Determine the (X, Y) coordinate at the center of the cell enclosing the given text.  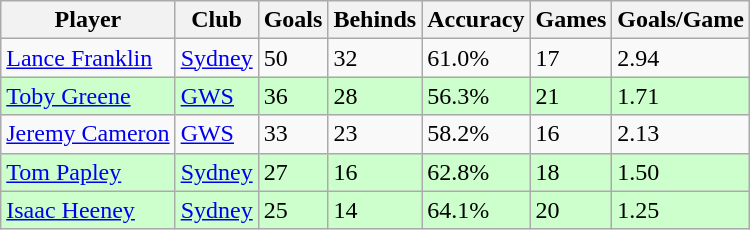
33 (293, 134)
Behinds (375, 20)
25 (293, 210)
64.1% (476, 210)
Player (88, 20)
Goals (293, 20)
32 (375, 58)
14 (375, 210)
Accuracy (476, 20)
Jeremy Cameron (88, 134)
18 (571, 172)
1.25 (681, 210)
Club (216, 20)
1.50 (681, 172)
27 (293, 172)
36 (293, 96)
58.2% (476, 134)
Lance Franklin (88, 58)
Goals/Game (681, 20)
Games (571, 20)
Tom Papley (88, 172)
17 (571, 58)
62.8% (476, 172)
28 (375, 96)
Toby Greene (88, 96)
50 (293, 58)
56.3% (476, 96)
23 (375, 134)
1.71 (681, 96)
2.94 (681, 58)
61.0% (476, 58)
21 (571, 96)
20 (571, 210)
2.13 (681, 134)
Isaac Heeney (88, 210)
